Return (x, y) of the center of cell containing provided text 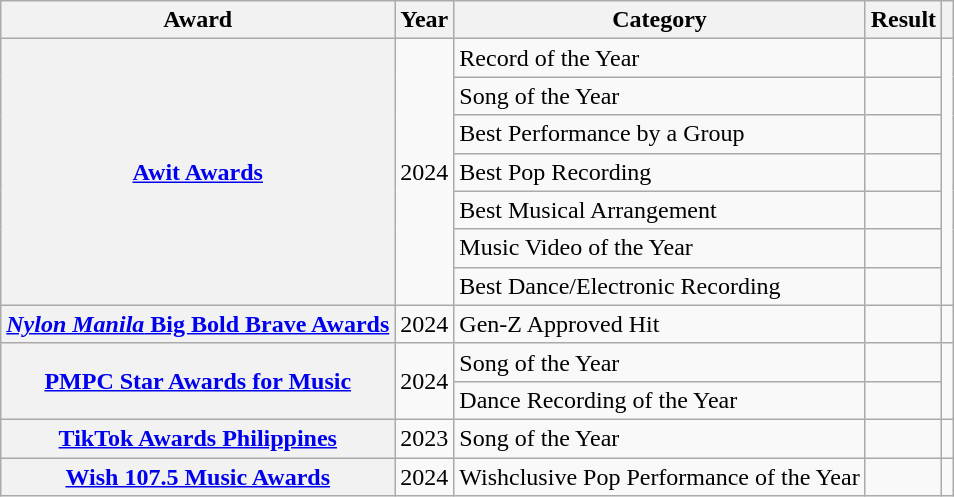
Best Performance by a Group (660, 134)
Best Dance/Electronic Recording (660, 286)
2023 (424, 438)
Gen-Z Approved Hit (660, 324)
Nylon Manila Big Bold Brave Awards (198, 324)
PMPC Star Awards for Music (198, 381)
Award (198, 20)
Awit Awards (198, 172)
Music Video of the Year (660, 248)
Best Musical Arrangement (660, 210)
Record of the Year (660, 58)
Dance Recording of the Year (660, 400)
Category (660, 20)
Best Pop Recording (660, 172)
Wish 107.5 Music Awards (198, 477)
Wishclusive Pop Performance of the Year (660, 477)
TikTok Awards Philippines (198, 438)
Result (903, 20)
Year (424, 20)
